Scan for the cell matching the given text and deliver its [x, y] coordinate at center. 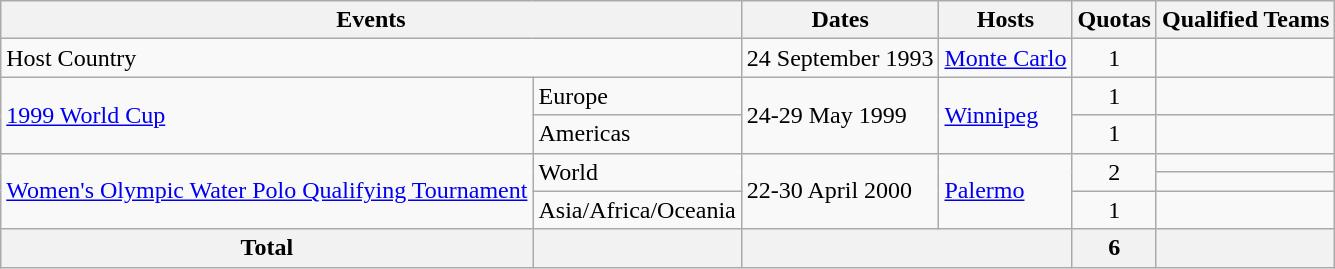
24 September 1993 [840, 58]
1999 World Cup [267, 115]
6 [1114, 248]
Women's Olympic Water Polo Qualifying Tournament [267, 191]
2 [1114, 172]
Total [267, 248]
Host Country [372, 58]
Europe [637, 96]
Dates [840, 20]
22-30 April 2000 [840, 191]
Winnipeg [1006, 115]
Monte Carlo [1006, 58]
Hosts [1006, 20]
Palermo [1006, 191]
World [637, 172]
Asia/Africa/Oceania [637, 210]
Qualified Teams [1245, 20]
Americas [637, 134]
Quotas [1114, 20]
24-29 May 1999 [840, 115]
Events [372, 20]
